Identify which cell holds the provided text, then report its [x, y] central coordinate. 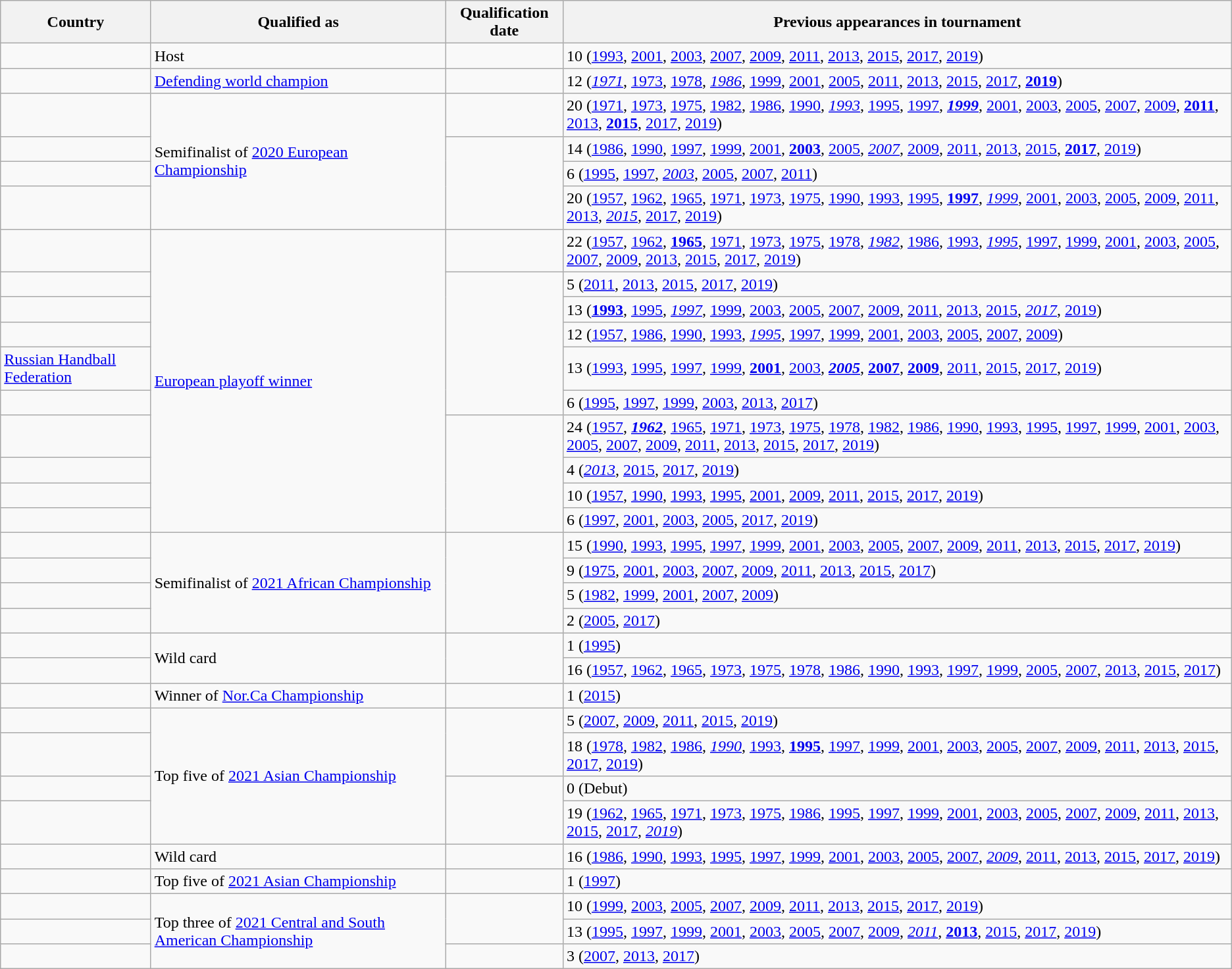
6 (1997, 2001, 2003, 2005, 2017, 2019) [897, 520]
12 (1971, 1973, 1978, 1986, 1999, 2001, 2005, 2011, 2013, 2015, 2017, 2019) [897, 81]
Qualified as [298, 22]
6 (1995, 1997, 2003, 2005, 2007, 2011) [897, 174]
20 (1971, 1973, 1975, 1982, 1986, 1990, 1993, 1995, 1997, 1999, 2001, 2003, 2005, 2007, 2009, 2011, 2013, 2015, 2017, 2019) [897, 114]
Winner of Nor.Ca Championship [298, 695]
Semifinalist of 2020 European Championship [298, 161]
13 (1993, 1995, 1997, 1999, 2003, 2005, 2007, 2009, 2011, 2013, 2015, 2017, 2019) [897, 309]
4 (2013, 2015, 2017, 2019) [897, 470]
2 (2005, 2017) [897, 620]
Semifinalist of 2021 African Championship [298, 583]
Country [76, 22]
Previous appearances in tournament [897, 22]
0 (Debut) [897, 788]
16 (1986, 1990, 1993, 1995, 1997, 1999, 2001, 2003, 2005, 2007, 2009, 2011, 2013, 2015, 2017, 2019) [897, 856]
1 (1995) [897, 645]
5 (2011, 2013, 2015, 2017, 2019) [897, 284]
13 (1993, 1995, 1997, 1999, 2001, 2003, 2005, 2007, 2009, 2011, 2015, 2017, 2019) [897, 368]
19 (1962, 1965, 1971, 1973, 1975, 1986, 1995, 1997, 1999, 2001, 2003, 2005, 2007, 2009, 2011, 2013, 2015, 2017, 2019) [897, 822]
10 (1999, 2003, 2005, 2007, 2009, 2011, 2013, 2015, 2017, 2019) [897, 907]
13 (1995, 1997, 1999, 2001, 2003, 2005, 2007, 2009, 2011, 2013, 2015, 2017, 2019) [897, 932]
18 (1978, 1982, 1986, 1990, 1993, 1995, 1997, 1999, 2001, 2003, 2005, 2007, 2009, 2011, 2013, 2015, 2017, 2019) [897, 754]
1 (2015) [897, 695]
10 (1957, 1990, 1993, 1995, 2001, 2009, 2011, 2015, 2017, 2019) [897, 495]
Top three of 2021 Central and South American Championship [298, 932]
Russian Handball Federation [76, 368]
5 (1982, 1999, 2001, 2007, 2009) [897, 595]
22 (1957, 1962, 1965, 1971, 1973, 1975, 1978, 1982, 1986, 1993, 1995, 1997, 1999, 2001, 2003, 2005, 2007, 2009, 2013, 2015, 2017, 2019) [897, 250]
Defending world champion [298, 81]
6 (1995, 1997, 1999, 2003, 2013, 2017) [897, 402]
15 (1990, 1993, 1995, 1997, 1999, 2001, 2003, 2005, 2007, 2009, 2011, 2013, 2015, 2017, 2019) [897, 545]
20 (1957, 1962, 1965, 1971, 1973, 1975, 1990, 1993, 1995, 1997, 1999, 2001, 2003, 2005, 2009, 2011, 2013, 2015, 2017, 2019) [897, 208]
5 (2007, 2009, 2011, 2015, 2019) [897, 720]
16 (1957, 1962, 1965, 1973, 1975, 1978, 1986, 1990, 1993, 1997, 1999, 2005, 2007, 2013, 2015, 2017) [897, 670]
3 (2007, 2013, 2017) [897, 957]
12 (1957, 1986, 1990, 1993, 1995, 1997, 1999, 2001, 2003, 2005, 2007, 2009) [897, 334]
10 (1993, 2001, 2003, 2007, 2009, 2011, 2013, 2015, 2017, 2019) [897, 56]
1 (1997) [897, 882]
14 (1986, 1990, 1997, 1999, 2001, 2003, 2005, 2007, 2009, 2011, 2013, 2015, 2017, 2019) [897, 149]
Host [298, 56]
European playoff winner [298, 381]
24 (1957, 1962, 1965, 1971, 1973, 1975, 1978, 1982, 1986, 1990, 1993, 1995, 1997, 1999, 2001, 2003, 2005, 2007, 2009, 2011, 2013, 2015, 2017, 2019) [897, 437]
Qualification date [504, 22]
9 (1975, 2001, 2003, 2007, 2009, 2011, 2013, 2015, 2017) [897, 570]
